Output the [x, y] coordinate of the center of the cell containing the given text.  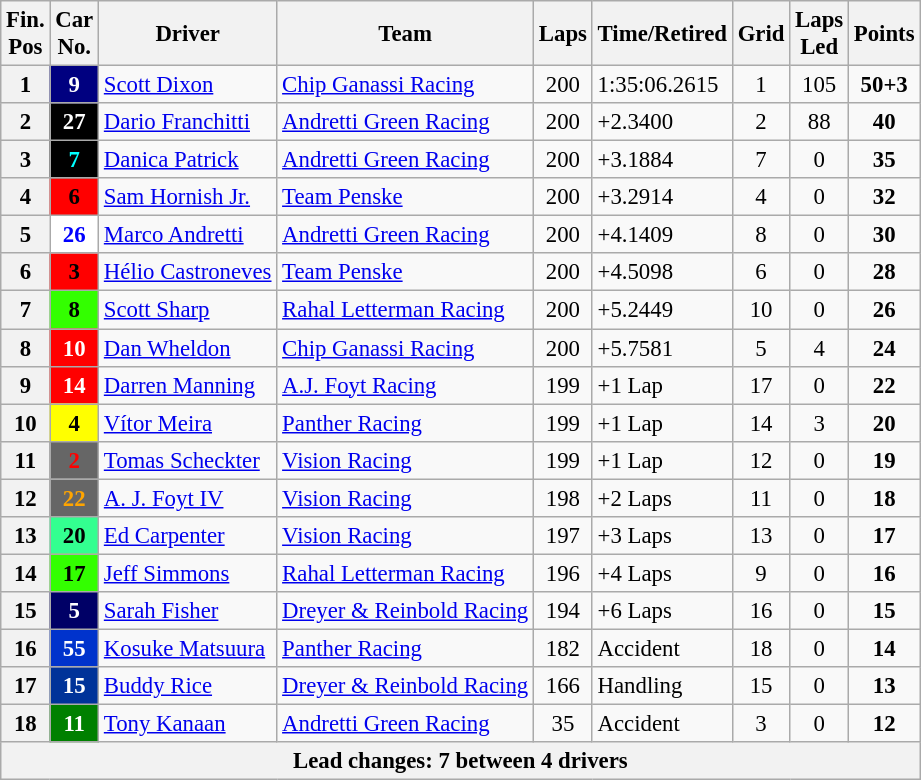
Grid [760, 34]
55 [74, 648]
Sarah Fisher [188, 611]
Vítor Meira [188, 423]
27 [74, 122]
+2.3400 [662, 122]
+6 Laps [662, 611]
+5.2449 [662, 310]
+2 Laps [662, 498]
Buddy Rice [188, 686]
30 [884, 235]
Tony Kanaan [188, 724]
32 [884, 197]
+4.5098 [662, 273]
198 [564, 498]
Marco Andretti [188, 235]
+5.7581 [662, 348]
+3 Laps [662, 536]
105 [820, 85]
196 [564, 573]
194 [564, 611]
Darren Manning [188, 385]
A. J. Foyt IV [188, 498]
Team [406, 34]
Danica Patrick [188, 160]
Sam Hornish Jr. [188, 197]
Driver [188, 34]
Jeff Simmons [188, 573]
CarNo. [74, 34]
Time/Retired [662, 34]
Lead changes: 7 between 4 drivers [460, 761]
24 [884, 348]
Scott Dixon [188, 85]
40 [884, 122]
Laps [564, 34]
166 [564, 686]
1:35:06.2615 [662, 85]
Tomas Scheckter [188, 460]
Dan Wheldon [188, 348]
Scott Sharp [188, 310]
+4.1409 [662, 235]
Ed Carpenter [188, 536]
LapsLed [820, 34]
19 [884, 460]
Points [884, 34]
197 [564, 536]
28 [884, 273]
88 [820, 122]
+3.2914 [662, 197]
Hélio Castroneves [188, 273]
+3.1884 [662, 160]
A.J. Foyt Racing [406, 385]
+4 Laps [662, 573]
Fin.Pos [26, 34]
Kosuke Matsuura [188, 648]
182 [564, 648]
Dario Franchitti [188, 122]
Handling [662, 686]
50+3 [884, 85]
